Extract the [X, Y] coordinate from the center of the cell holding the provided text.  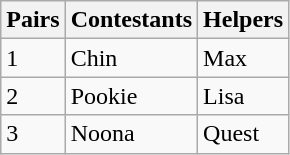
Chin [131, 58]
Lisa [244, 96]
Noona [131, 134]
Max [244, 58]
Pairs [33, 20]
Pookie [131, 96]
1 [33, 58]
3 [33, 134]
Helpers [244, 20]
Quest [244, 134]
Contestants [131, 20]
2 [33, 96]
